Output the (X, Y) coordinate of the center of the cell containing the given text.  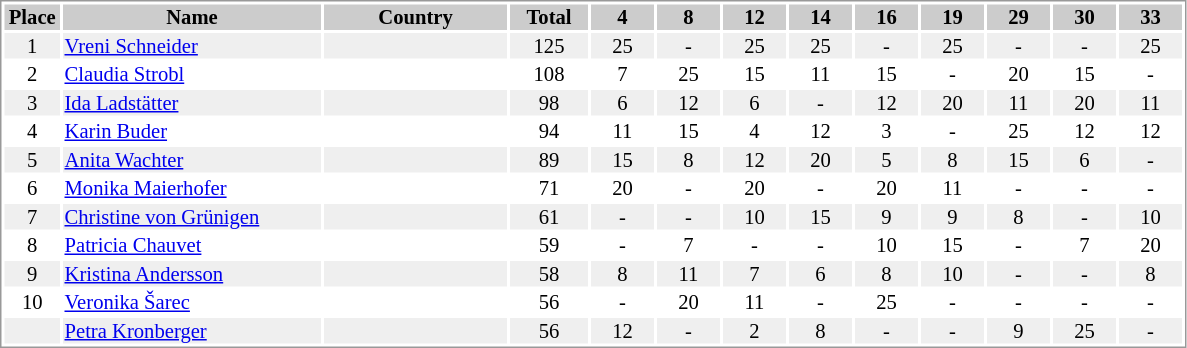
Petra Kronberger (192, 331)
61 (549, 217)
94 (549, 131)
Name (192, 17)
Place (32, 17)
Christine von Grünigen (192, 217)
29 (1018, 17)
16 (886, 17)
Patricia Chauvet (192, 245)
Karin Buder (192, 131)
71 (549, 189)
30 (1084, 17)
14 (820, 17)
Kristina Andersson (192, 274)
Veronika Šarec (192, 303)
98 (549, 103)
1 (32, 46)
Anita Wachter (192, 160)
Claudia Strobl (192, 75)
58 (549, 274)
108 (549, 75)
Total (549, 17)
89 (549, 160)
Ida Ladstätter (192, 103)
59 (549, 245)
Country (416, 17)
Vreni Schneider (192, 46)
Monika Maierhofer (192, 189)
33 (1150, 17)
19 (952, 17)
125 (549, 46)
